Locate the cell with the specified text and output its (X, Y) center coordinate. 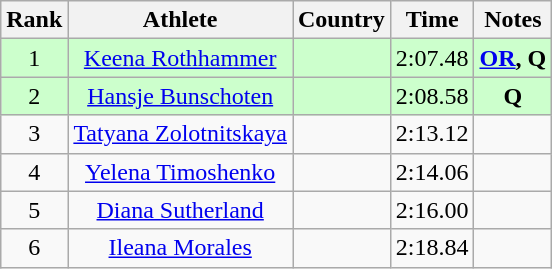
Keena Rothhammer (180, 58)
2:07.48 (432, 58)
Notes (513, 20)
Time (432, 20)
Diana Sutherland (180, 210)
2:13.12 (432, 134)
Ileana Morales (180, 248)
Hansje Bunschoten (180, 96)
2:18.84 (432, 248)
2:16.00 (432, 210)
Tatyana Zolotnitskaya (180, 134)
5 (34, 210)
OR, Q (513, 58)
Q (513, 96)
Rank (34, 20)
2:08.58 (432, 96)
2:14.06 (432, 172)
3 (34, 134)
1 (34, 58)
Athlete (180, 20)
2 (34, 96)
Yelena Timoshenko (180, 172)
4 (34, 172)
Country (341, 20)
6 (34, 248)
